Find where the given text appears and provide that cell's center as (X, Y) coordinate. 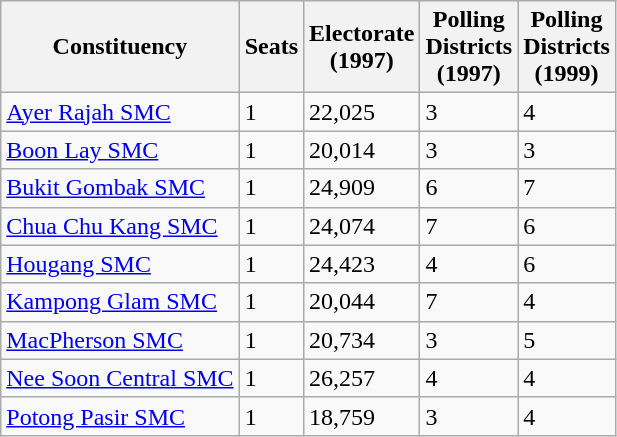
Electorate(1997) (362, 47)
24,909 (362, 188)
20,044 (362, 302)
20,734 (362, 340)
Chua Chu Kang SMC (120, 226)
22,025 (362, 112)
Ayer Rajah SMC (120, 112)
Kampong Glam SMC (120, 302)
Nee Soon Central SMC (120, 378)
5 (567, 340)
MacPherson SMC (120, 340)
PollingDistricts(1999) (567, 47)
Bukit Gombak SMC (120, 188)
24,423 (362, 264)
24,074 (362, 226)
26,257 (362, 378)
20,014 (362, 150)
18,759 (362, 416)
Potong Pasir SMC (120, 416)
Seats (271, 47)
Boon Lay SMC (120, 150)
Constituency (120, 47)
Hougang SMC (120, 264)
PollingDistricts(1997) (469, 47)
